For the text-containing cell, return its midpoint in [x, y] coordinate format. 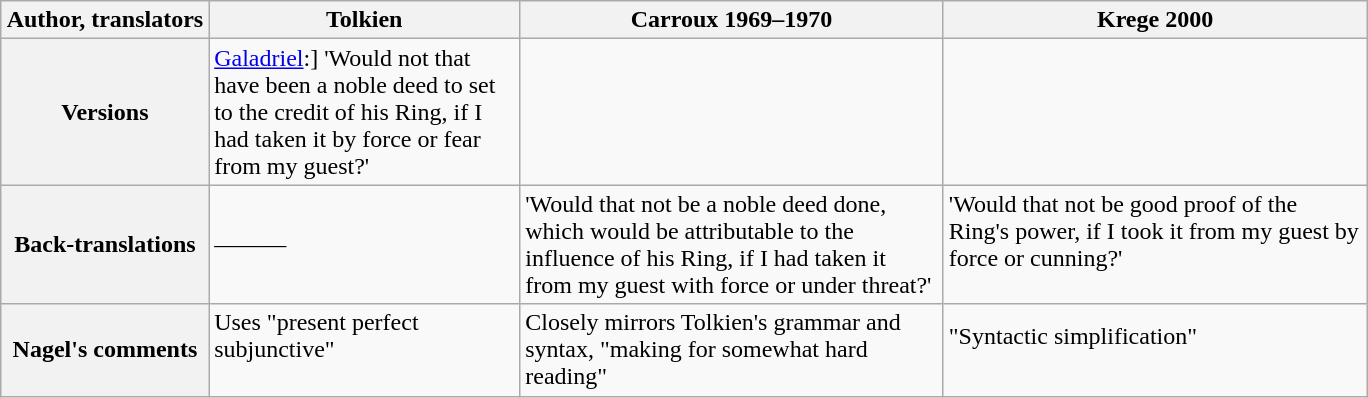
Carroux 1969–1970 [732, 20]
Uses "present perfect subjunctive" [364, 350]
——— [364, 244]
'Would that not be good proof of the Ring's power, if I took it from my guest by force or cunning?' [1155, 244]
Galadriel:] 'Would not that have been a noble deed to set to the credit of his Ring, if I had taken it by force or fear from my guest?' [364, 112]
"Syntactic simplification" [1155, 350]
Author, translators [105, 20]
Tolkien [364, 20]
Closely mirrors Tolkien's grammar and syntax, "making for somewhat hard reading" [732, 350]
Nagel's comments [105, 350]
Krege 2000 [1155, 20]
Versions [105, 112]
Back-translations [105, 244]
